Determine the (X, Y) coordinate at the center of the cell enclosing the given text.  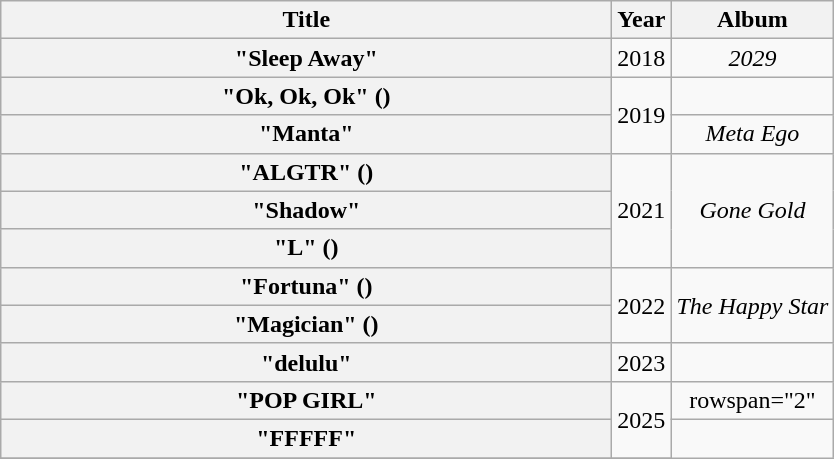
2018 (642, 58)
Gone Gold (752, 210)
2023 (642, 362)
"FFFFF" (306, 438)
Year (642, 20)
"Fortuna" () (306, 286)
"POP GIRL" (306, 400)
"Magician" () (306, 324)
Meta Ego (752, 134)
2019 (642, 115)
rowspan="2" (752, 400)
"delulu" (306, 362)
Title (306, 20)
2025 (642, 419)
"Sleep Away" (306, 58)
"Shadow" (306, 210)
2021 (642, 210)
"ALGTR" () (306, 172)
"L" () (306, 248)
"Ok, Ok, Ok" () (306, 96)
The Happy Star (752, 305)
2022 (642, 305)
Album (752, 20)
2029 (752, 58)
"Manta" (306, 134)
